From the cell containing the given text, extract its center point as (X, Y) coordinate. 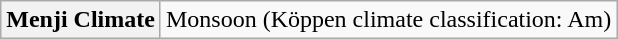
Monsoon (Köppen climate classification: Am) (388, 20)
Menji Climate (81, 20)
